Search for the cell housing the specified text and yield its [X, Y] center coordinate. 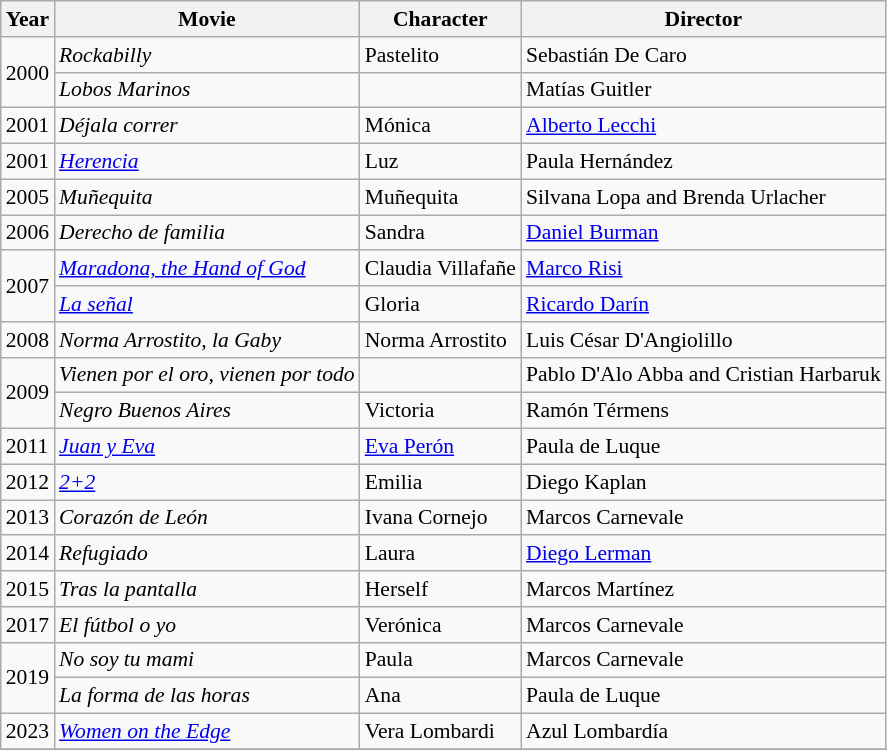
Year [28, 19]
El fútbol o yo [207, 625]
Juan y Eva [207, 447]
2+2 [207, 482]
Norma Arrostito, la Gaby [207, 340]
Women on the Edge [207, 732]
No soy tu mami [207, 660]
Ricardo Darín [704, 304]
Rockabilly [207, 55]
Marcos Martínez [704, 589]
2008 [28, 340]
Character [440, 19]
Luz [440, 162]
Déjala correr [207, 126]
Gloria [440, 304]
Director [704, 19]
Daniel Burman [704, 233]
2019 [28, 678]
Pastelito [440, 55]
Sandra [440, 233]
2011 [28, 447]
Vera Lombardi [440, 732]
Silvana Lopa and Brenda Urlacher [704, 197]
Movie [207, 19]
Herencia [207, 162]
Ivana Cornejo [440, 518]
2017 [28, 625]
Corazón de León [207, 518]
Emilia [440, 482]
Diego Kaplan [704, 482]
Refugiado [207, 554]
Laura [440, 554]
Marco Risi [704, 269]
Negro Buenos Aires [207, 411]
Alberto Lecchi [704, 126]
Mónica [440, 126]
Ramón Térmens [704, 411]
2012 [28, 482]
Vienen por el oro, vienen por todo [207, 375]
Verónica [440, 625]
Paula Hernández [704, 162]
2005 [28, 197]
Pablo D'Alo Abba and Cristian Harbaruk [704, 375]
Sebastián De Caro [704, 55]
Derecho de familia [207, 233]
Diego Lerman [704, 554]
Victoria [440, 411]
Paula [440, 660]
Maradona, the Hand of God [207, 269]
Matías Guitler [704, 90]
2015 [28, 589]
2013 [28, 518]
2014 [28, 554]
Claudia Villafañe [440, 269]
2000 [28, 72]
Eva Perón [440, 447]
2023 [28, 732]
2009 [28, 392]
2007 [28, 286]
La forma de las horas [207, 696]
Azul Lombardía [704, 732]
Norma Arrostito [440, 340]
Herself [440, 589]
Tras la pantalla [207, 589]
Ana [440, 696]
La señal [207, 304]
Luis César D'Angiolillo [704, 340]
2006 [28, 233]
Lobos Marinos [207, 90]
